Extract the (X, Y) coordinate from the center of the cell holding the provided text.  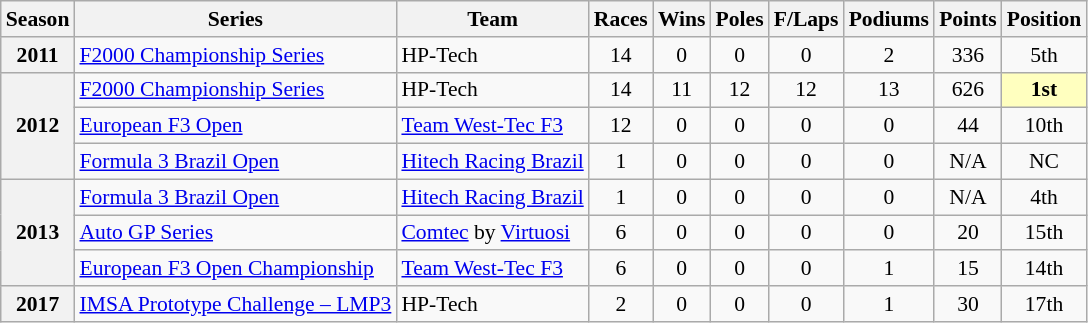
Season (38, 19)
Races (621, 19)
15th (1044, 233)
Podiums (890, 19)
NC (1044, 162)
20 (968, 233)
2012 (38, 126)
13 (890, 90)
2013 (38, 232)
11 (682, 90)
European F3 Open Championship (235, 269)
F/Laps (806, 19)
626 (968, 90)
2011 (38, 55)
Position (1044, 19)
Poles (740, 19)
15 (968, 269)
44 (968, 126)
Team (492, 19)
336 (968, 55)
10th (1044, 126)
4th (1044, 197)
IMSA Prototype Challenge – LMP3 (235, 304)
5th (1044, 55)
17th (1044, 304)
Wins (682, 19)
1st (1044, 90)
Auto GP Series (235, 233)
14th (1044, 269)
Series (235, 19)
Points (968, 19)
30 (968, 304)
2017 (38, 304)
Comtec by Virtuosi (492, 233)
European F3 Open (235, 126)
